Return [X, Y] of the center of cell containing provided text 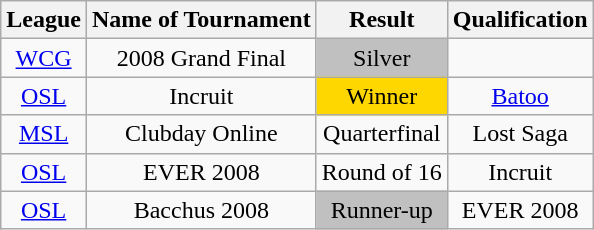
WCG [44, 58]
MSL [44, 134]
Batoo [520, 96]
Round of 16 [382, 172]
Name of Tournament [201, 20]
Qualification [520, 20]
Winner [382, 96]
Silver [382, 58]
Lost Saga [520, 134]
Result [382, 20]
Bacchus 2008 [201, 210]
Quarterfinal [382, 134]
Runner-up [382, 210]
Clubday Online [201, 134]
League [44, 20]
2008 Grand Final [201, 58]
